Extract the (x, y) coordinate from the center of the cell holding the provided text.  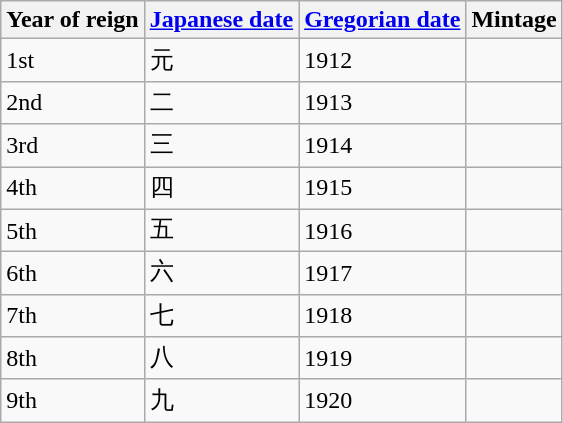
Year of reign (72, 20)
1920 (382, 400)
Gregorian date (382, 20)
四 (221, 188)
7th (72, 316)
五 (221, 230)
二 (221, 102)
1916 (382, 230)
1915 (382, 188)
1919 (382, 358)
六 (221, 274)
8th (72, 358)
元 (221, 60)
5th (72, 230)
九 (221, 400)
6th (72, 274)
Japanese date (221, 20)
1912 (382, 60)
1st (72, 60)
七 (221, 316)
1914 (382, 146)
八 (221, 358)
9th (72, 400)
4th (72, 188)
三 (221, 146)
Mintage (514, 20)
1917 (382, 274)
2nd (72, 102)
1913 (382, 102)
1918 (382, 316)
3rd (72, 146)
